Search for the cell housing the specified text and yield its (X, Y) center coordinate. 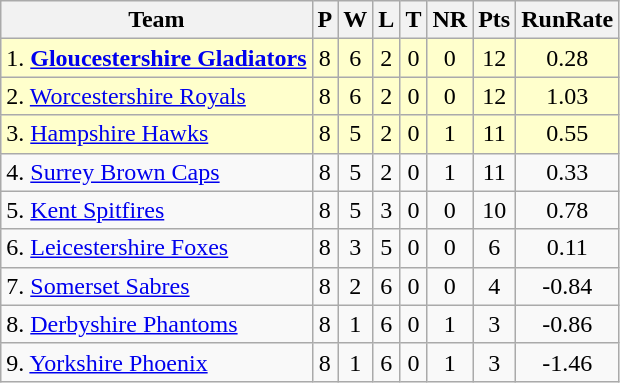
P (325, 20)
8. Derbyshire Phantoms (156, 324)
0.28 (568, 58)
0.55 (568, 134)
0.78 (568, 210)
NR (450, 20)
-0.84 (568, 286)
7. Somerset Sabres (156, 286)
0.33 (568, 172)
Team (156, 20)
W (356, 20)
9. Yorkshire Phoenix (156, 362)
6. Leicestershire Foxes (156, 248)
2. Worcestershire Royals (156, 96)
4 (494, 286)
L (386, 20)
0.11 (568, 248)
4. Surrey Brown Caps (156, 172)
Pts (494, 20)
RunRate (568, 20)
10 (494, 210)
1.03 (568, 96)
T (414, 20)
-0.86 (568, 324)
3. Hampshire Hawks (156, 134)
1. Gloucestershire Gladiators (156, 58)
5. Kent Spitfires (156, 210)
-1.46 (568, 362)
